Extract the (X, Y) coordinate from the center of the cell holding the provided text.  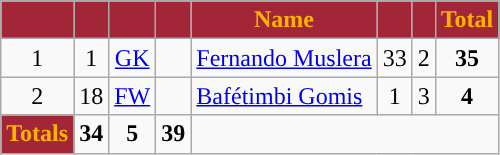
Bafétimbi Gomis (284, 96)
Totals (38, 134)
4 (467, 96)
33 (394, 58)
35 (467, 58)
5 (132, 134)
18 (92, 96)
3 (424, 96)
Fernando Muslera (284, 58)
39 (174, 134)
Name (284, 20)
FW (132, 96)
GK (132, 58)
34 (92, 134)
Total (467, 20)
